Output the [X, Y] coordinate of the center of the cell containing the given text.  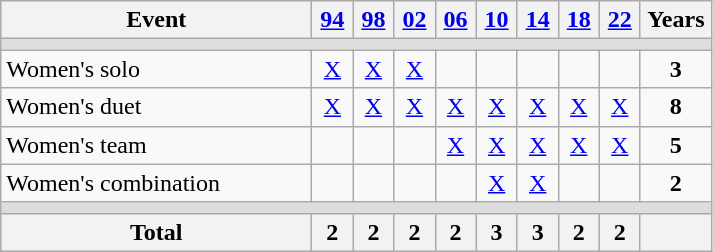
98 [374, 20]
22 [620, 20]
Years [676, 20]
5 [676, 145]
14 [538, 20]
Women's duet [156, 107]
Women's solo [156, 69]
Women's team [156, 145]
18 [578, 20]
06 [456, 20]
8 [676, 107]
02 [414, 20]
Event [156, 20]
Women's combination [156, 183]
Total [156, 232]
10 [496, 20]
94 [332, 20]
